Pinpoint the cell where the given text exists, returning its (X, Y) midpoint coordinate. 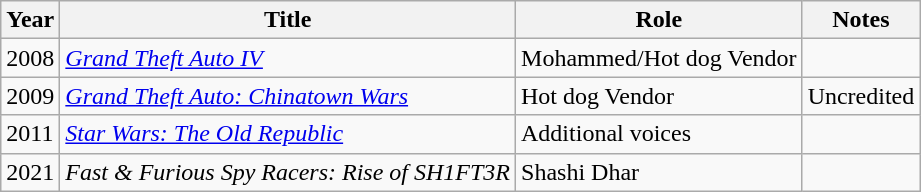
Notes (861, 20)
Additional voices (660, 134)
2011 (30, 134)
2009 (30, 96)
2021 (30, 172)
Title (288, 20)
2008 (30, 58)
Role (660, 20)
Uncredited (861, 96)
Mohammed/Hot dog Vendor (660, 58)
Hot dog Vendor (660, 96)
Star Wars: The Old Republic (288, 134)
Fast & Furious Spy Racers: Rise of SH1FT3R (288, 172)
Grand Theft Auto IV (288, 58)
Year (30, 20)
Grand Theft Auto: Chinatown Wars (288, 96)
Shashi Dhar (660, 172)
